Find where the given text appears and provide that cell's center as [X, Y] coordinate. 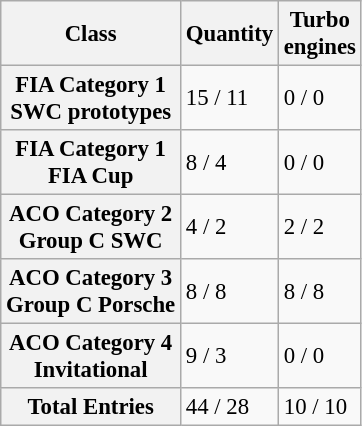
ACO Category 4Invitational [91, 356]
Turboengines [320, 34]
10 / 10 [320, 407]
2 / 2 [320, 228]
FIA Category 1FIA Cup [91, 162]
15 / 11 [230, 98]
Quantity [230, 34]
ACO Category 3Group C Porsche [91, 292]
FIA Category 1SWC prototypes [91, 98]
Total Entries [91, 407]
9 / 3 [230, 356]
Class [91, 34]
4 / 2 [230, 228]
8 / 4 [230, 162]
44 / 28 [230, 407]
ACO Category 2Group C SWC [91, 228]
